For the text-containing cell, return its midpoint in (x, y) coordinate format. 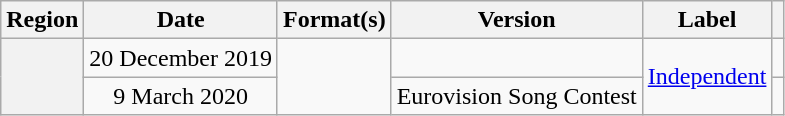
Version (516, 20)
Date (181, 20)
20 December 2019 (181, 58)
9 March 2020 (181, 96)
Eurovision Song Contest (516, 96)
Label (707, 20)
Independent (707, 77)
Region (42, 20)
Format(s) (334, 20)
